Locate the cell with the specified text and output its [X, Y] center coordinate. 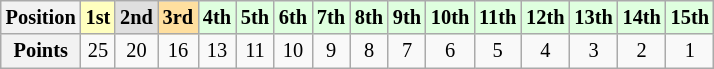
Position [41, 17]
11 [255, 51]
12th [545, 17]
7 [407, 51]
5 [498, 51]
11th [498, 17]
14th [642, 17]
13 [217, 51]
8 [369, 51]
Points [41, 51]
1st [98, 17]
20 [136, 51]
15th [690, 17]
3rd [178, 17]
5th [255, 17]
9 [331, 51]
25 [98, 51]
16 [178, 51]
3 [593, 51]
7th [331, 17]
6th [293, 17]
6 [450, 51]
9th [407, 17]
10th [450, 17]
10 [293, 51]
2 [642, 51]
1 [690, 51]
13th [593, 17]
4th [217, 17]
8th [369, 17]
4 [545, 51]
2nd [136, 17]
